Capture the cell that displays the provided text and extract its [X, Y] central coordinate. 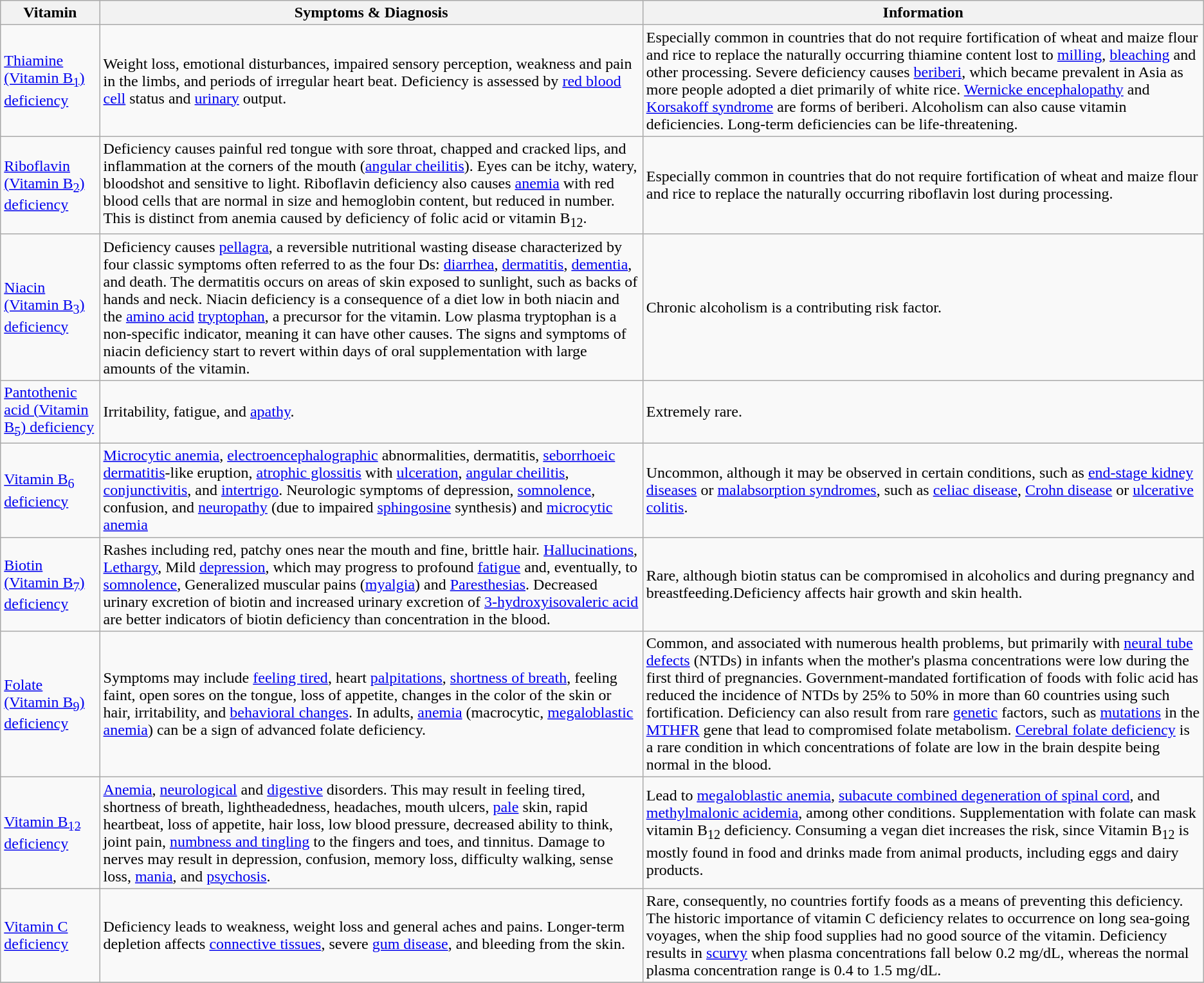
Extremely rare. [923, 411]
Vitamin C deficiency [50, 935]
Vitamin B6 deficiency [50, 491]
Riboflavin (Vitamin B2) deficiency [50, 185]
Vitamin B12 deficiency [50, 833]
Information [923, 13]
Folate (Vitamin B9) deficiency [50, 705]
Pantothenic acid (Vitamin B5) deficiency [50, 411]
Biotin (Vitamin B7) deficiency [50, 584]
Chronic alcoholism is a contributing risk factor. [923, 307]
Niacin (Vitamin B3) deficiency [50, 307]
Rare, although biotin status can be compromised in alcoholics and during pregnancy and breastfeeding.Deficiency affects hair growth and skin health. [923, 584]
Irritability, fatigue, and apathy. [371, 411]
Symptoms & Diagnosis [371, 13]
Thiamine (Vitamin B1) deficiency [50, 81]
Vitamin [50, 13]
